Capture the cell that displays the provided text and extract its [x, y] central coordinate. 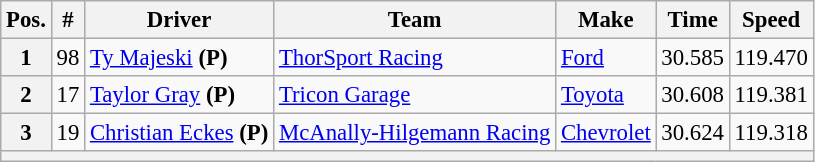
30.585 [692, 58]
Pos. [26, 20]
# [68, 20]
Ford [606, 58]
19 [68, 133]
30.624 [692, 133]
3 [26, 133]
McAnally-Hilgemann Racing [415, 133]
119.470 [771, 58]
Ty Majeski (P) [180, 58]
17 [68, 95]
30.608 [692, 95]
Tricon Garage [415, 95]
98 [68, 58]
Taylor Gray (P) [180, 95]
ThorSport Racing [415, 58]
Toyota [606, 95]
Chevrolet [606, 133]
Driver [180, 20]
Time [692, 20]
119.318 [771, 133]
2 [26, 95]
119.381 [771, 95]
Christian Eckes (P) [180, 133]
Team [415, 20]
Make [606, 20]
Speed [771, 20]
1 [26, 58]
